Return the (x, y) coordinate for the center point of the cell that contains the specified text.  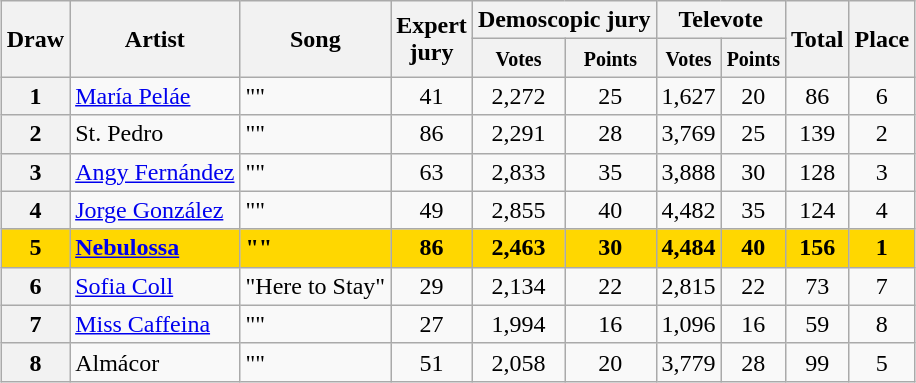
Miss Caffeina (155, 324)
2,463 (518, 248)
41 (432, 96)
99 (817, 362)
Angy Fernández (155, 172)
3,769 (688, 134)
1,994 (518, 324)
59 (817, 324)
51 (432, 362)
73 (817, 286)
Total (817, 39)
St. Pedro (155, 134)
Nebulossa (155, 248)
2,833 (518, 172)
139 (817, 134)
2,058 (518, 362)
Televote (720, 20)
Song (316, 39)
2,815 (688, 286)
49 (432, 210)
27 (432, 324)
2,855 (518, 210)
156 (817, 248)
63 (432, 172)
4,484 (688, 248)
Sofia Coll (155, 286)
3,888 (688, 172)
2,272 (518, 96)
Place (882, 39)
Demoscopic jury (564, 20)
124 (817, 210)
Almácor (155, 362)
4,482 (688, 210)
2,291 (518, 134)
Jorge González (155, 210)
29 (432, 286)
1,096 (688, 324)
2,134 (518, 286)
"Here to Stay" (316, 286)
Draw (35, 39)
Artist (155, 39)
3,779 (688, 362)
1,627 (688, 96)
128 (817, 172)
Expertjury (432, 39)
María Peláe (155, 96)
